Provide the [X, Y] coordinate of the cell's center where the given text is located.  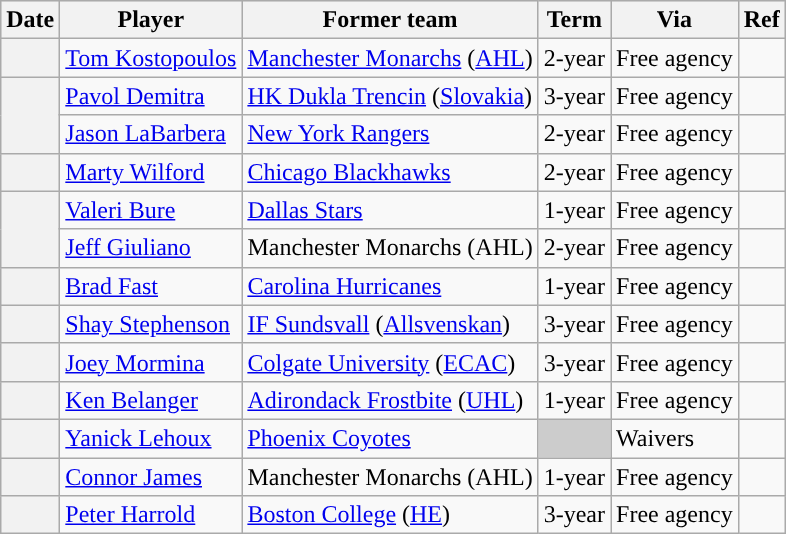
Tom Kostopoulos [151, 58]
Shay Stephenson [151, 324]
Valeri Bure [151, 210]
Joey Mormina [151, 362]
Pavol Demitra [151, 96]
Colgate University (ECAC) [390, 362]
New York Rangers [390, 134]
Peter Harrold [151, 515]
Term [574, 20]
Yanick Lehoux [151, 438]
Adirondack Frostbite (UHL) [390, 400]
Carolina Hurricanes [390, 286]
Former team [390, 20]
Via [675, 20]
Ref [762, 20]
Player [151, 20]
Ken Belanger [151, 400]
Date [30, 20]
IF Sundsvall (Allsvenskan) [390, 324]
Waivers [675, 438]
Brad Fast [151, 286]
Jason LaBarbera [151, 134]
Jeff Giuliano [151, 248]
HK Dukla Trencin (Slovakia) [390, 96]
Connor James [151, 477]
Boston College (HE) [390, 515]
Dallas Stars [390, 210]
Phoenix Coyotes [390, 438]
Marty Wilford [151, 172]
Chicago Blackhawks [390, 172]
